Output the (x, y) coordinate of the center of the cell containing the given text.  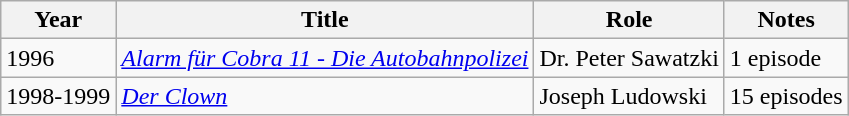
Year (58, 20)
1998-1999 (58, 96)
Title (325, 20)
Notes (786, 20)
Role (629, 20)
1 episode (786, 58)
Der Clown (325, 96)
1996 (58, 58)
Joseph Ludowski (629, 96)
Dr. Peter Sawatzki (629, 58)
Alarm für Cobra 11 - Die Autobahnpolizei (325, 58)
15 episodes (786, 96)
